Extract the (X, Y) coordinate from the center of the cell holding the provided text.  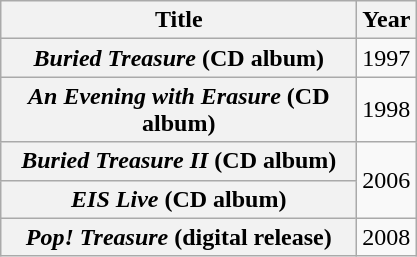
1998 (386, 110)
Title (179, 20)
2006 (386, 180)
2008 (386, 237)
Buried Treasure (CD album) (179, 58)
Pop! Treasure (digital release) (179, 237)
EIS Live (CD album) (179, 199)
Year (386, 20)
1997 (386, 58)
Buried Treasure II (CD album) (179, 161)
An Evening with Erasure (CD album) (179, 110)
